Identify which cell holds the provided text, then report its (x, y) central coordinate. 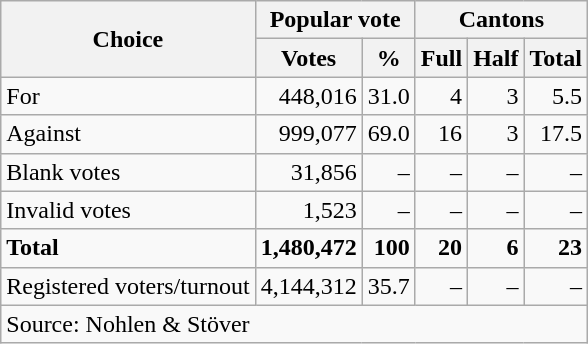
69.0 (388, 134)
Cantons (501, 20)
Against (128, 134)
Invalid votes (128, 210)
4,144,312 (308, 286)
Half (496, 58)
Registered voters/turnout (128, 286)
100 (388, 248)
1,523 (308, 210)
Choice (128, 39)
Full (441, 58)
For (128, 96)
999,077 (308, 134)
Blank votes (128, 172)
17.5 (556, 134)
1,480,472 (308, 248)
6 (496, 248)
31.0 (388, 96)
Popular vote (335, 20)
Votes (308, 58)
20 (441, 248)
% (388, 58)
Source: Nohlen & Stöver (294, 324)
4 (441, 96)
16 (441, 134)
448,016 (308, 96)
31,856 (308, 172)
5.5 (556, 96)
35.7 (388, 286)
23 (556, 248)
